Output the (X, Y) coordinate of the center of the cell containing the given text.  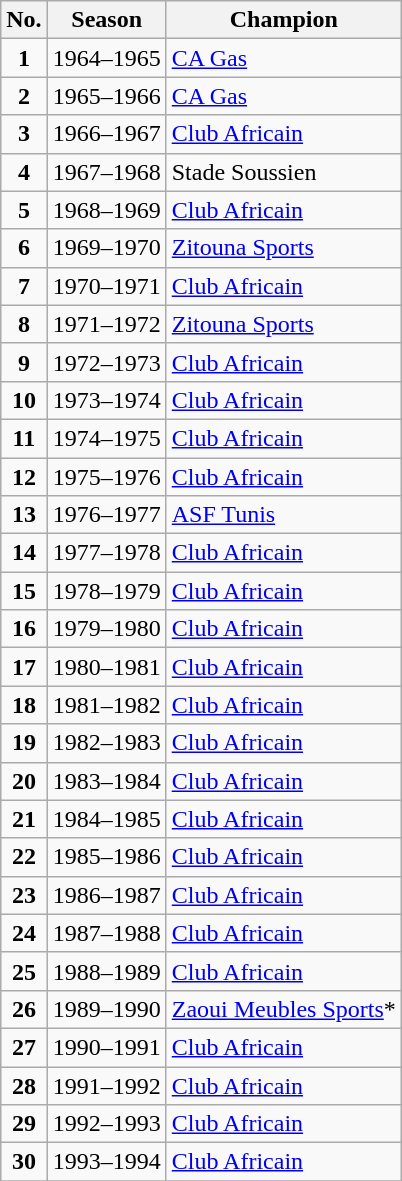
6 (24, 248)
1976–1977 (106, 515)
1990–1991 (106, 1047)
12 (24, 477)
1978–1979 (106, 591)
1984–1985 (106, 819)
19 (24, 743)
1985–1986 (106, 857)
3 (24, 134)
Zaoui Meubles Sports* (284, 1009)
21 (24, 819)
26 (24, 1009)
1964–1965 (106, 58)
1987–1988 (106, 933)
1988–1989 (106, 971)
1971–1972 (106, 324)
1992–1993 (106, 1124)
1981–1982 (106, 705)
30 (24, 1162)
2 (24, 96)
1980–1981 (106, 667)
1983–1984 (106, 781)
1966–1967 (106, 134)
No. (24, 20)
7 (24, 286)
23 (24, 895)
1982–1983 (106, 743)
5 (24, 210)
11 (24, 438)
29 (24, 1124)
1969–1970 (106, 248)
1970–1971 (106, 286)
18 (24, 705)
4 (24, 172)
1975–1976 (106, 477)
1965–1966 (106, 96)
1974–1975 (106, 438)
Season (106, 20)
22 (24, 857)
1 (24, 58)
1979–1980 (106, 629)
16 (24, 629)
17 (24, 667)
14 (24, 553)
1973–1974 (106, 400)
1972–1973 (106, 362)
Champion (284, 20)
25 (24, 971)
24 (24, 933)
Stade Soussien (284, 172)
1993–1994 (106, 1162)
1986–1987 (106, 895)
27 (24, 1047)
1991–1992 (106, 1085)
1967–1968 (106, 172)
9 (24, 362)
10 (24, 400)
1977–1978 (106, 553)
ASF Tunis (284, 515)
15 (24, 591)
20 (24, 781)
13 (24, 515)
8 (24, 324)
1989–1990 (106, 1009)
1968–1969 (106, 210)
28 (24, 1085)
